Extract the (X, Y) coordinate from the center of the cell holding the provided text.  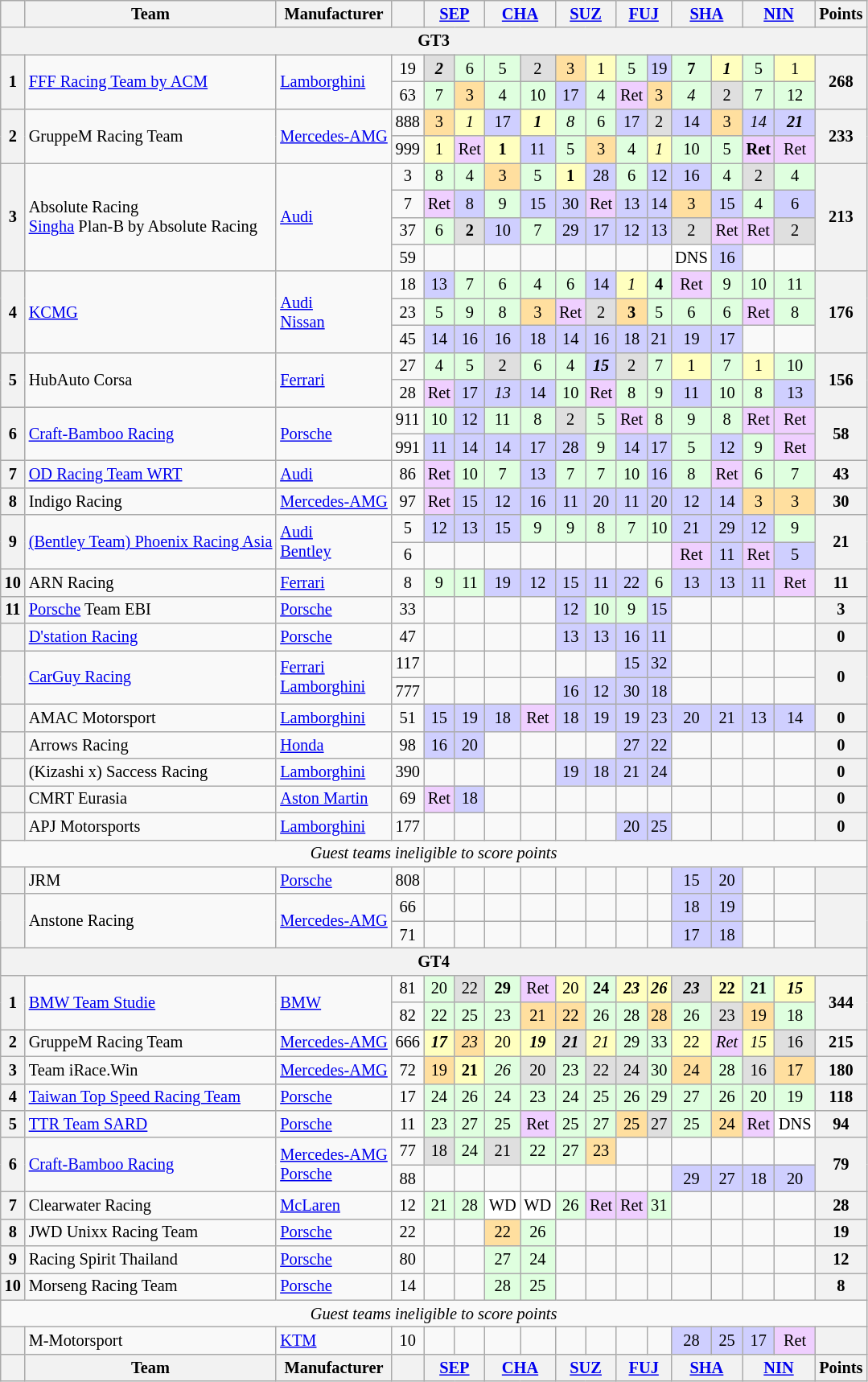
71 (408, 935)
58 (841, 433)
Honda (333, 745)
OD Racing Team WRT (151, 474)
HubAuto Corsa (151, 380)
37 (408, 231)
94 (841, 1124)
FFF Racing Team by ACM (151, 82)
80 (408, 1260)
Taiwan Top Speed Racing Team (151, 1097)
CarGuy Racing (151, 677)
GT3 (434, 41)
59 (408, 257)
79 (841, 1165)
66 (408, 907)
Indigo Racing (151, 501)
45 (408, 339)
268 (841, 82)
82 (408, 1016)
M-Motorsport (151, 1341)
JRM (151, 880)
D'station Racing (151, 636)
180 (841, 1070)
CMRT Eurasia (151, 799)
777 (408, 691)
390 (408, 772)
Arrows Racing (151, 745)
Anstone Racing (151, 920)
344 (841, 1002)
32 (659, 664)
KCMG (151, 312)
JWD Unixx Racing Team (151, 1232)
Racing Spirit Thailand (151, 1260)
AudiNissan (333, 312)
97 (408, 501)
KTM (333, 1341)
Team iRace.Win (151, 1070)
BMW Team Studie (151, 1002)
999 (408, 150)
81 (408, 989)
McLaren (333, 1205)
72 (408, 1070)
Mercedes-AMGPorsche (333, 1165)
63 (408, 95)
911 (408, 420)
AMAC Motorsport (151, 718)
AudiBentley (333, 542)
118 (841, 1097)
ARN Racing (151, 582)
31 (659, 1205)
808 (408, 880)
BMW (333, 1002)
Clearwater Racing (151, 1205)
Morseng Racing Team (151, 1286)
86 (408, 474)
(Kizashi x) Saccess Racing (151, 772)
666 (408, 1043)
215 (841, 1043)
47 (408, 636)
77 (408, 1151)
69 (408, 799)
991 (408, 447)
176 (841, 312)
TTR Team SARD (151, 1124)
51 (408, 718)
156 (841, 380)
88 (408, 1178)
Absolute Racing Singha Plan-B by Absolute Racing (151, 217)
213 (841, 217)
FerrariLamborghini (333, 677)
888 (408, 122)
Porsche Team EBI (151, 610)
APJ Motorsports (151, 826)
233 (841, 135)
98 (408, 745)
Aston Martin (333, 799)
(Bentley Team) Phoenix Racing Asia (151, 542)
GT4 (434, 961)
117 (408, 664)
177 (408, 826)
43 (841, 474)
